Output the (X, Y) coordinate of the center of the cell containing the given text.  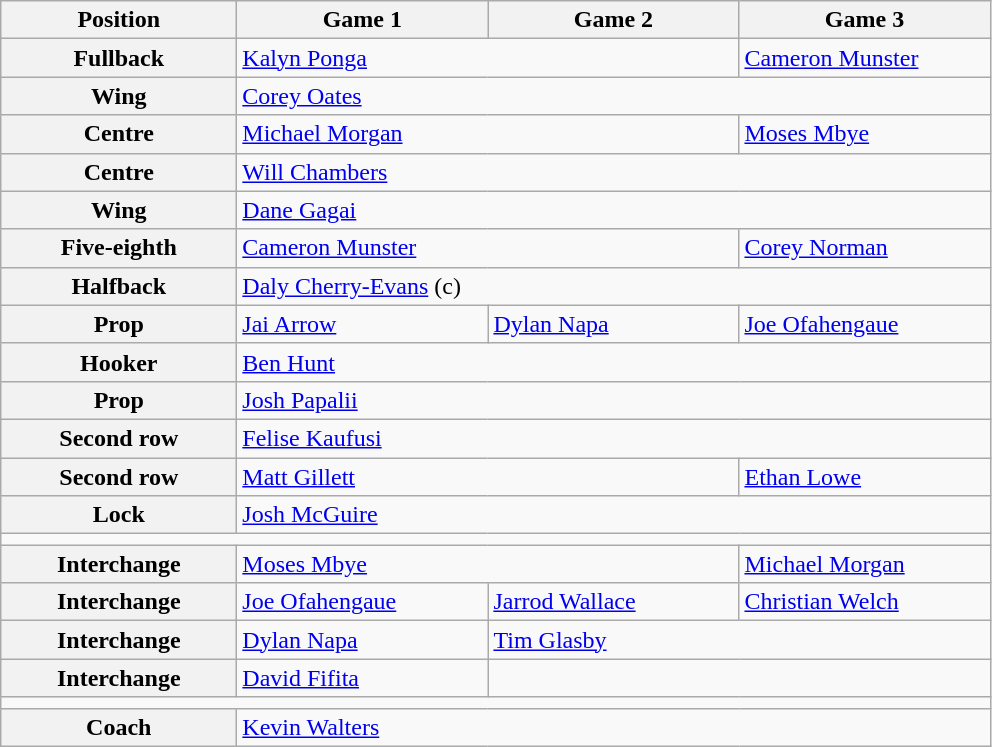
Corey Norman (864, 248)
David Fifita (362, 678)
Christian Welch (864, 602)
Ethan Lowe (864, 477)
Jarrod Wallace (614, 602)
Matt Gillett (488, 477)
Fullback (119, 58)
Corey Oates (614, 96)
Josh Papalii (614, 400)
Halfback (119, 286)
Lock (119, 515)
Coach (119, 727)
Ben Hunt (614, 362)
Daly Cherry-Evans (c) (614, 286)
Felise Kaufusi (614, 438)
Position (119, 20)
Dane Gagai (614, 210)
Game 2 (614, 20)
Tim Glasby (739, 640)
Will Chambers (614, 172)
Jai Arrow (362, 324)
Kevin Walters (614, 727)
Game 3 (864, 20)
Josh McGuire (614, 515)
Kalyn Ponga (488, 58)
Five-eighth (119, 248)
Game 1 (362, 20)
Hooker (119, 362)
